For the text-containing cell, return its midpoint in (x, y) coordinate format. 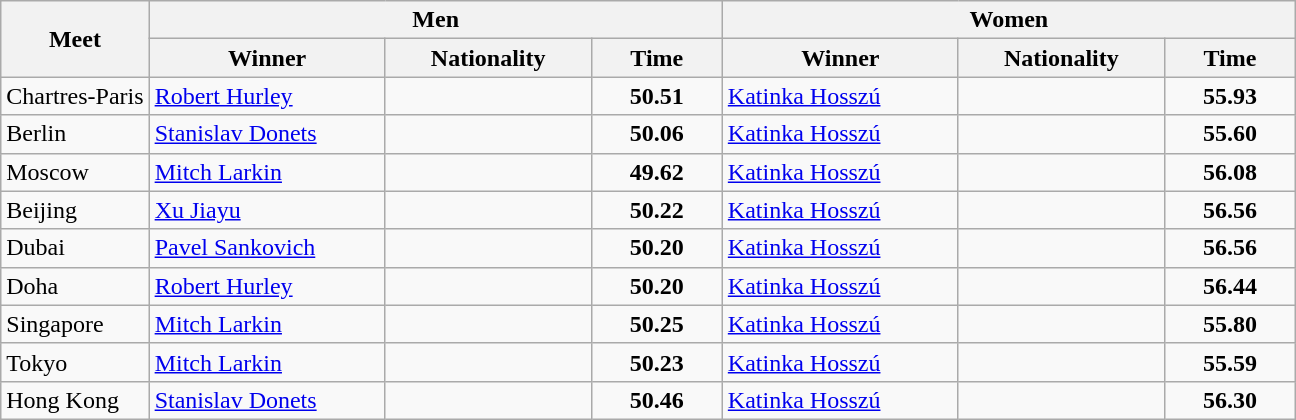
50.22 (656, 210)
Hong Kong (75, 400)
50.25 (656, 324)
50.23 (656, 362)
56.44 (1230, 286)
Singapore (75, 324)
Xu Jiayu (267, 210)
50.51 (656, 96)
55.93 (1230, 96)
Doha (75, 286)
Tokyo (75, 362)
Pavel Sankovich (267, 248)
Beijing (75, 210)
56.30 (1230, 400)
Dubai (75, 248)
50.46 (656, 400)
56.08 (1230, 172)
50.06 (656, 134)
Berlin (75, 134)
55.59 (1230, 362)
Women (1008, 20)
55.80 (1230, 324)
Men (436, 20)
55.60 (1230, 134)
Meet (75, 39)
Chartres-Paris (75, 96)
Moscow (75, 172)
49.62 (656, 172)
